Detect which cell encompasses the target text, then output its [X, Y] center coordinate. 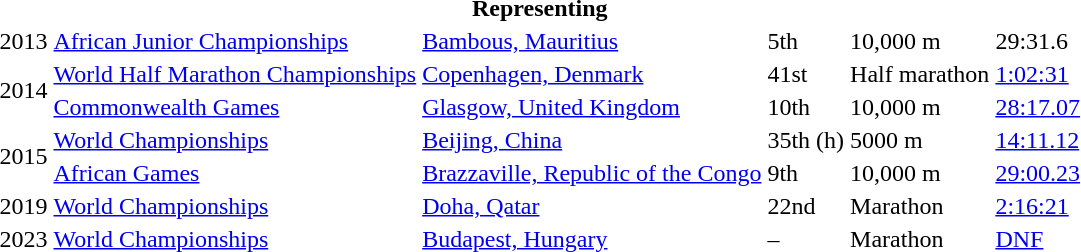
Half marathon [920, 74]
5000 m [920, 140]
Marathon [920, 206]
African Junior Championships [235, 41]
22nd [806, 206]
5th [806, 41]
10th [806, 107]
35th (h) [806, 140]
Doha, Qatar [592, 206]
African Games [235, 173]
Beijing, China [592, 140]
9th [806, 173]
41st [806, 74]
Brazzaville, Republic of the Congo [592, 173]
Glasgow, United Kingdom [592, 107]
World Half Marathon Championships [235, 74]
Bambous, Mauritius [592, 41]
Commonwealth Games [235, 107]
Copenhagen, Denmark [592, 74]
